Provide the (x, y) coordinate of the cell's center where the given text is located.  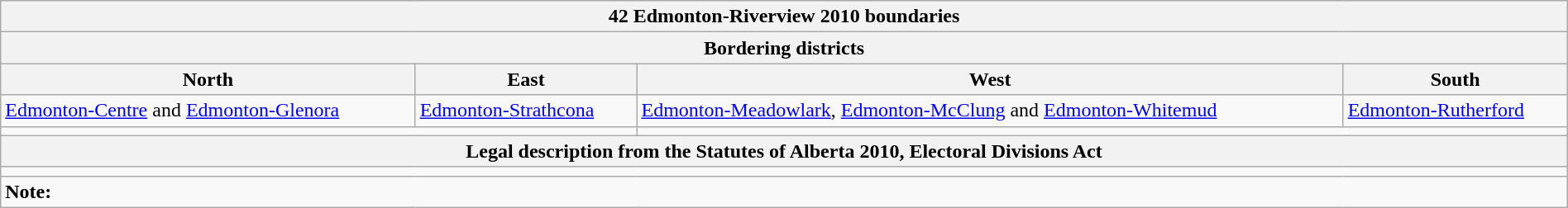
East (526, 79)
South (1456, 79)
Bordering districts (784, 48)
West (990, 79)
Edmonton-Centre and Edmonton-Glenora (208, 111)
42 Edmonton-Riverview 2010 boundaries (784, 17)
Edmonton-Rutherford (1456, 111)
Edmonton-Strathcona (526, 111)
Note: (784, 191)
North (208, 79)
Edmonton-Meadowlark, Edmonton-McClung and Edmonton-Whitemud (990, 111)
Legal description from the Statutes of Alberta 2010, Electoral Divisions Act (784, 151)
